Identify which cell holds the provided text, then report its (X, Y) central coordinate. 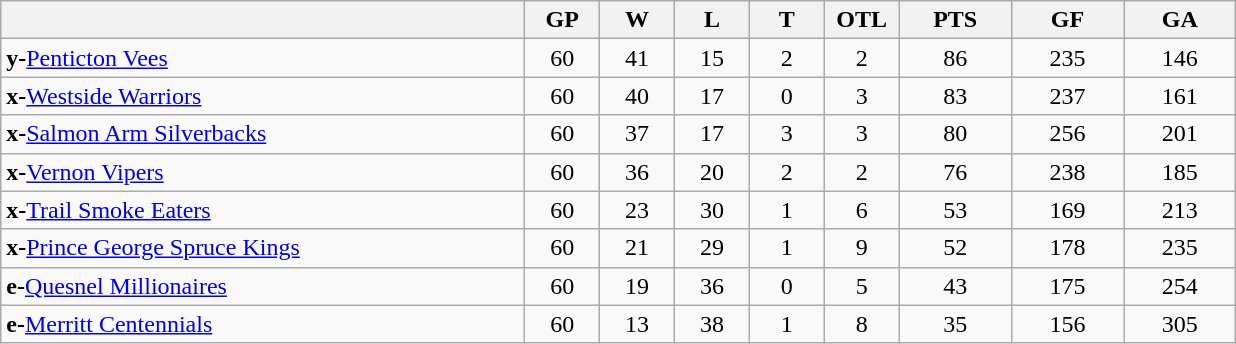
9 (862, 248)
6 (862, 210)
e-Merritt Centennials (263, 324)
38 (712, 324)
146 (1180, 58)
169 (1067, 210)
305 (1180, 324)
40 (638, 96)
GP (562, 20)
80 (955, 134)
156 (1067, 324)
83 (955, 96)
185 (1180, 172)
x-Salmon Arm Silverbacks (263, 134)
37 (638, 134)
256 (1067, 134)
238 (1067, 172)
175 (1067, 286)
15 (712, 58)
213 (1180, 210)
GF (1067, 20)
52 (955, 248)
y-Penticton Vees (263, 58)
8 (862, 324)
161 (1180, 96)
201 (1180, 134)
76 (955, 172)
35 (955, 324)
30 (712, 210)
5 (862, 286)
13 (638, 324)
GA (1180, 20)
PTS (955, 20)
x-Vernon Vipers (263, 172)
20 (712, 172)
x-Prince George Spruce Kings (263, 248)
OTL (862, 20)
x-Trail Smoke Eaters (263, 210)
T (786, 20)
x-Westside Warriors (263, 96)
19 (638, 286)
29 (712, 248)
e-Quesnel Millionaires (263, 286)
L (712, 20)
W (638, 20)
23 (638, 210)
178 (1067, 248)
43 (955, 286)
237 (1067, 96)
53 (955, 210)
86 (955, 58)
254 (1180, 286)
41 (638, 58)
21 (638, 248)
